Search for the cell housing the specified text and yield its [x, y] center coordinate. 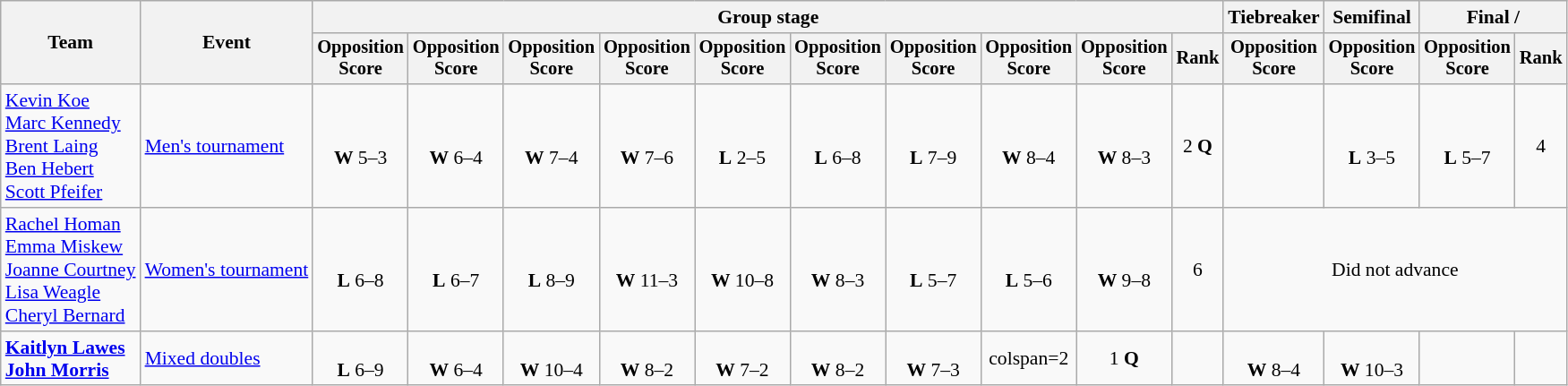
L 2–5 [743, 146]
W 10–3 [1372, 358]
L 3–5 [1372, 146]
Men's tournament [227, 146]
Final / [1493, 17]
Kevin KoeMarc KennedyBrent LaingBen HebertScott Pfeifer [71, 146]
W 5–3 [360, 146]
Kaitlyn LawesJohn Morris [71, 358]
W 7–3 [933, 358]
Event [227, 43]
W 11–3 [647, 270]
L 5–6 [1028, 270]
L 6–7 [457, 270]
W 10–8 [743, 270]
Women's tournament [227, 270]
6 [1198, 270]
Group stage [768, 17]
Mixed doubles [227, 358]
W 9–8 [1125, 270]
Semifinal [1372, 17]
1 Q [1125, 358]
W 10–4 [552, 358]
2 Q [1198, 146]
Did not advance [1395, 270]
L 8–9 [552, 270]
colspan=2 [1028, 358]
L 7–9 [933, 146]
W 7–2 [743, 358]
Rachel HomanEmma MiskewJoanne CourtneyLisa WeagleCheryl Bernard [71, 270]
W 7–6 [647, 146]
L 6–9 [360, 358]
Team [71, 43]
4 [1541, 146]
Tiebreaker [1273, 17]
W 7–4 [552, 146]
